For the text-containing cell, return its midpoint in (X, Y) coordinate format. 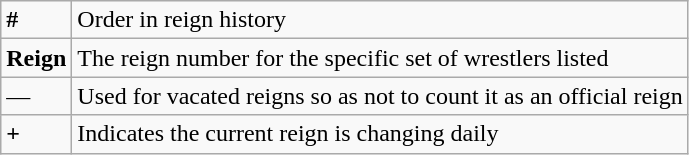
Reign (36, 58)
Used for vacated reigns so as not to count it as an official reign (380, 96)
Order in reign history (380, 20)
# (36, 20)
— (36, 96)
The reign number for the specific set of wrestlers listed (380, 58)
+ (36, 134)
Indicates the current reign is changing daily (380, 134)
